Scan for the cell matching the given text and deliver its [x, y] coordinate at center. 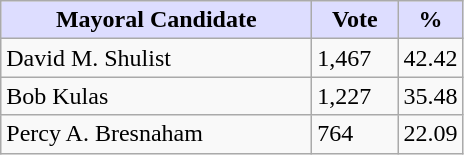
22.09 [430, 134]
% [430, 20]
1,467 [355, 58]
Vote [355, 20]
1,227 [355, 96]
Bob Kulas [156, 96]
35.48 [430, 96]
David M. Shulist [156, 58]
764 [355, 134]
Mayoral Candidate [156, 20]
42.42 [430, 58]
Percy A. Bresnaham [156, 134]
